From the cell containing the given text, extract its center point as (x, y) coordinate. 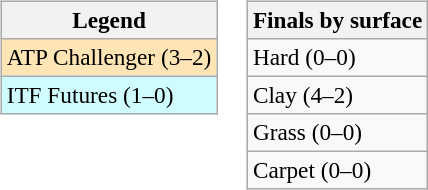
Hard (0–0) (337, 57)
Finals by surface (337, 20)
Grass (0–0) (337, 133)
ITF Futures (1–0) (108, 95)
Clay (4–2) (337, 95)
Carpet (0–0) (337, 171)
ATP Challenger (3–2) (108, 57)
Legend (108, 20)
